Locate the cell with the specified text and output its (X, Y) center coordinate. 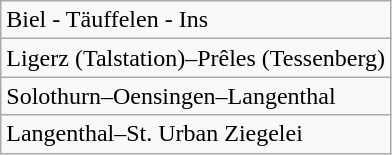
Biel - Täuffelen - Ins (196, 20)
Langenthal–St. Urban Ziegelei (196, 134)
Ligerz (Talstation)–Prêles (Tessenberg) (196, 58)
Solothurn–Oensingen–Langenthal (196, 96)
